Capture the cell that displays the provided text and extract its [X, Y] central coordinate. 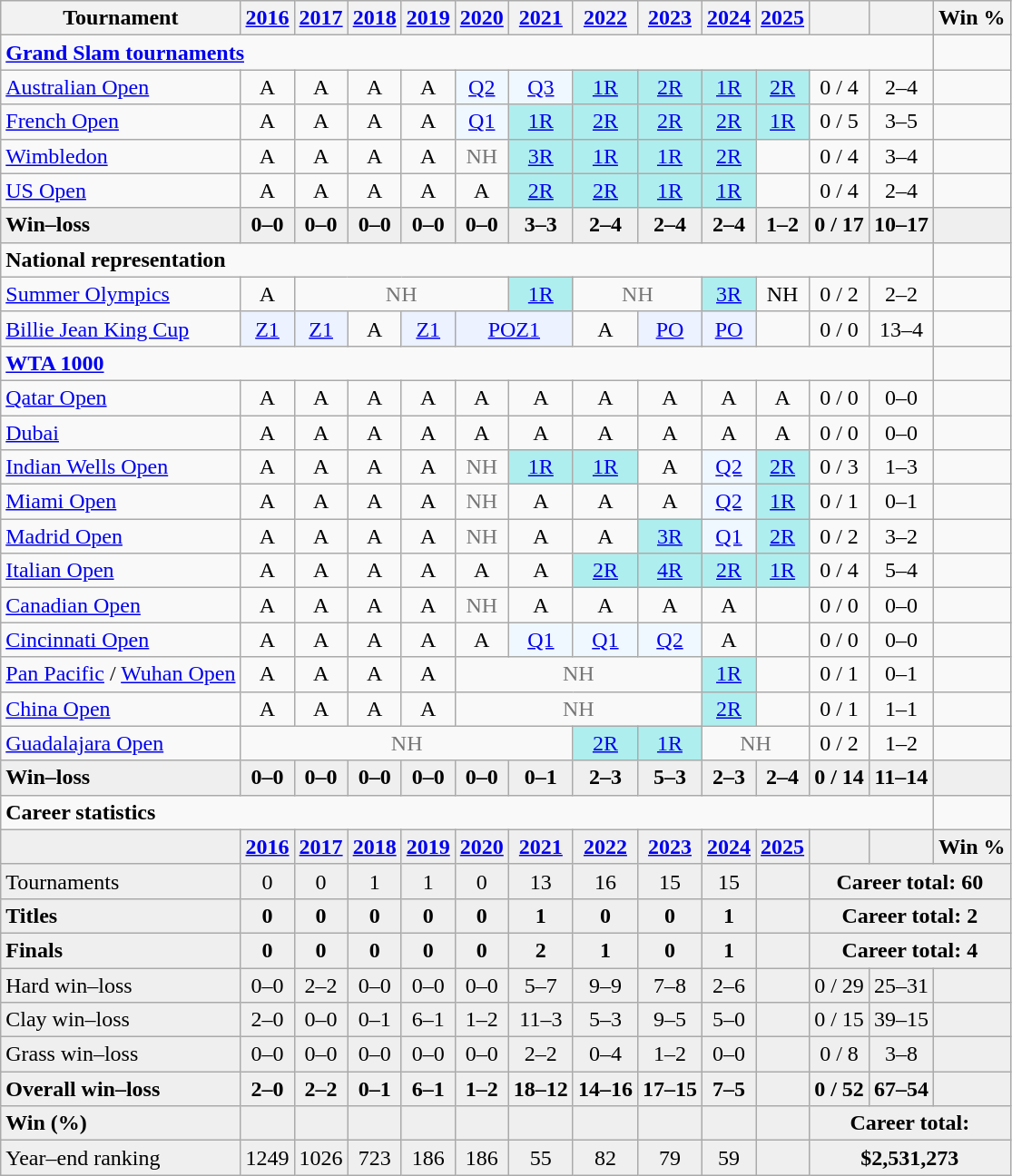
$2,531,273 [909, 1158]
11–3 [541, 1020]
Cincinnati Open [121, 640]
14–16 [604, 1089]
French Open [121, 122]
9–5 [670, 1020]
3–2 [900, 536]
0 / 29 [840, 985]
Summer Olympics [121, 294]
POZ1 [514, 328]
Indian Wells Open [121, 467]
1249 [267, 1158]
1–3 [900, 467]
0 / 14 [840, 778]
Career total: [909, 1123]
0 / 5 [840, 122]
US Open [121, 191]
WTA 1000 [467, 363]
0 / 17 [840, 225]
723 [374, 1158]
Titles [121, 916]
0 / 52 [840, 1089]
Q3 [541, 87]
7–8 [670, 985]
18–12 [541, 1089]
Win (%) [121, 1123]
13 [541, 881]
Career total: 4 [909, 950]
Career total: 60 [909, 881]
39–15 [900, 1020]
59 [730, 1158]
0 / 15 [840, 1020]
Qatar Open [121, 397]
17–15 [670, 1089]
Guadalajara Open [121, 743]
55 [541, 1158]
1–1 [900, 709]
0 / 3 [840, 467]
16 [604, 881]
79 [670, 1158]
25–31 [900, 985]
2–6 [730, 985]
0–4 [604, 1054]
11–14 [900, 778]
Australian Open [121, 87]
Career total: 2 [909, 916]
Year–end ranking [121, 1158]
7–5 [730, 1089]
3–8 [900, 1054]
Madrid Open [121, 536]
Grand Slam tournaments [467, 53]
National representation [467, 260]
3–5 [900, 122]
13–4 [900, 328]
Tournaments [121, 881]
Tournament [121, 18]
Career statistics [467, 812]
0 / 8 [840, 1054]
3–3 [541, 225]
Pan Pacific / Wuhan Open [121, 674]
Italian Open [121, 571]
10–17 [900, 225]
Dubai [121, 433]
Clay win–loss [121, 1020]
5–7 [541, 985]
2 [541, 950]
Wimbledon [121, 156]
3–4 [900, 156]
5–4 [900, 571]
Canadian Open [121, 605]
Miami Open [121, 502]
Grass win–loss [121, 1054]
Billie Jean King Cup [121, 328]
4R [670, 571]
Overall win–loss [121, 1089]
82 [604, 1158]
67–54 [900, 1089]
1026 [321, 1158]
Finals [121, 950]
5–0 [730, 1020]
Hard win–loss [121, 985]
China Open [121, 709]
9–9 [604, 985]
